Extract the [x, y] coordinate from the center of the cell holding the provided text.  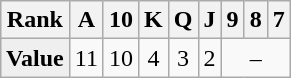
J [210, 20]
8 [256, 20]
11 [86, 58]
A [86, 20]
Q [183, 20]
2 [210, 58]
3 [183, 58]
4 [154, 58]
7 [278, 20]
9 [232, 20]
K [154, 20]
Value [34, 58]
Rank [34, 20]
– [256, 58]
